Determine the [x, y] coordinate at the center of the cell enclosing the given text.  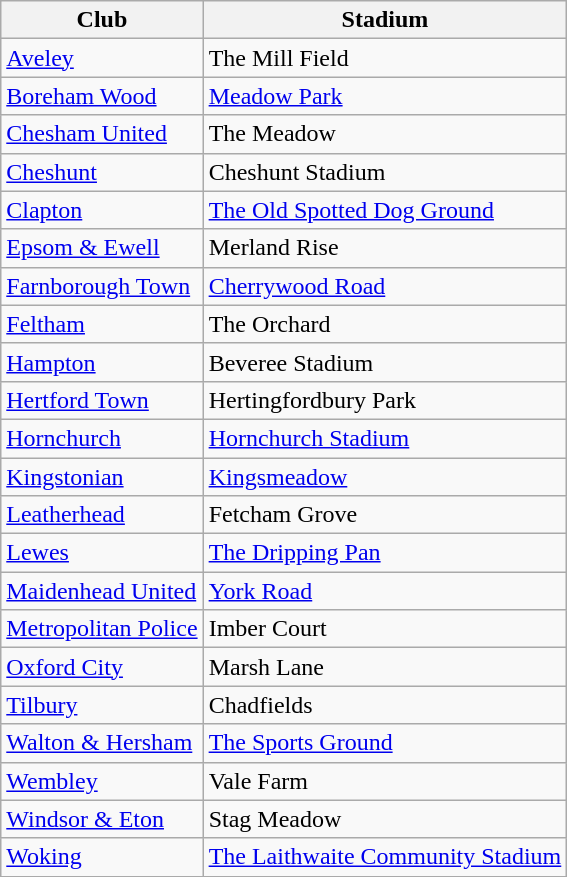
The Sports Ground [385, 743]
Stag Meadow [385, 819]
Marsh Lane [385, 667]
Imber Court [385, 629]
Vale Farm [385, 781]
Windsor & Eton [102, 819]
Feltham [102, 324]
Meadow Park [385, 96]
Merland Rise [385, 248]
Cherrywood Road [385, 286]
Aveley [102, 58]
Chadfields [385, 705]
The Mill Field [385, 58]
Boreham Wood [102, 96]
Walton & Hersham [102, 743]
Leatherhead [102, 515]
Farnborough Town [102, 286]
Clapton [102, 210]
The Dripping Pan [385, 553]
The Laithwaite Community Stadium [385, 857]
Lewes [102, 553]
The Old Spotted Dog Ground [385, 210]
Stadium [385, 20]
Hertingfordbury Park [385, 400]
Tilbury [102, 705]
Oxford City [102, 667]
Kingsmeadow [385, 477]
Beveree Stadium [385, 362]
Chesham United [102, 134]
Kingstonian [102, 477]
Wembley [102, 781]
Hornchurch Stadium [385, 438]
Cheshunt [102, 172]
Woking [102, 857]
Hertford Town [102, 400]
The Meadow [385, 134]
York Road [385, 591]
Maidenhead United [102, 591]
Epsom & Ewell [102, 248]
Club [102, 20]
Metropolitan Police [102, 629]
Fetcham Grove [385, 515]
Hampton [102, 362]
Cheshunt Stadium [385, 172]
The Orchard [385, 324]
Hornchurch [102, 438]
